Scan for the cell matching the given text and deliver its (X, Y) coordinate at center. 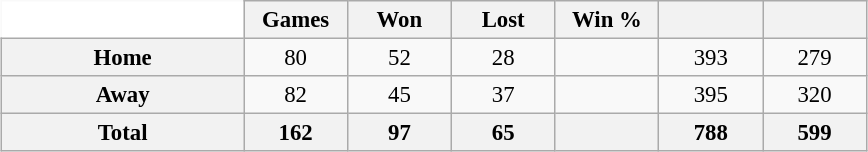
80 (296, 57)
Home (123, 57)
65 (503, 133)
279 (815, 57)
Win % (607, 20)
162 (296, 133)
Lost (503, 20)
45 (399, 95)
Won (399, 20)
82 (296, 95)
599 (815, 133)
97 (399, 133)
320 (815, 95)
Games (296, 20)
Total (123, 133)
37 (503, 95)
28 (503, 57)
395 (711, 95)
393 (711, 57)
Away (123, 95)
52 (399, 57)
788 (711, 133)
